Find where the given text appears and provide that cell's center as (X, Y) coordinate. 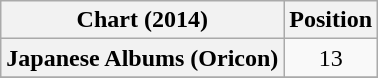
Position (331, 20)
Japanese Albums (Oricon) (142, 58)
13 (331, 58)
Chart (2014) (142, 20)
